Find where the given text appears and provide that cell's center as [x, y] coordinate. 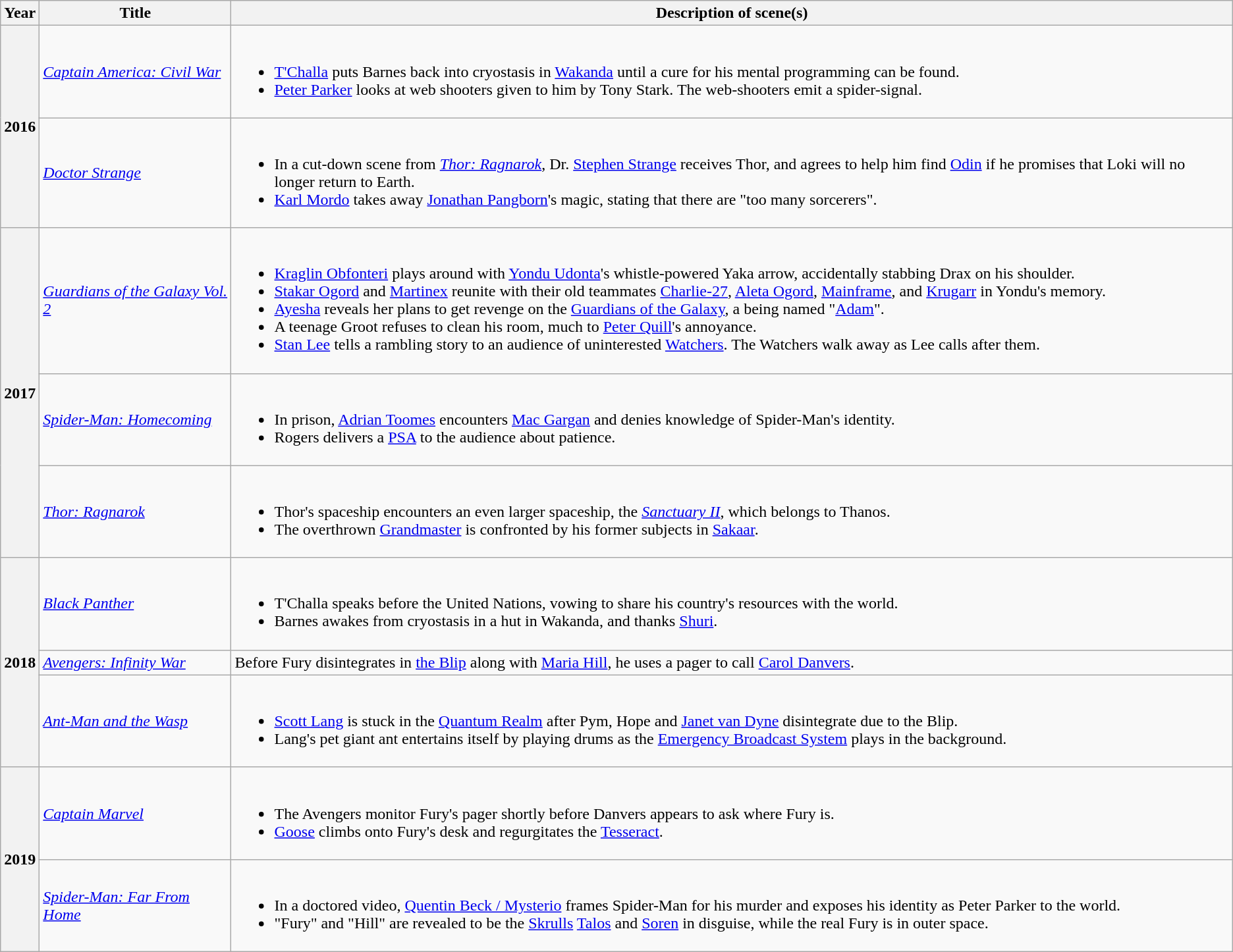
The Avengers monitor Fury's pager shortly before Danvers appears to ask where Fury is.Goose climbs onto Fury's desk and regurgitates the Tesseract. [732, 813]
Black Panther [136, 604]
2017 [20, 392]
Captain America: Civil War [136, 72]
Avengers: Infinity War [136, 662]
Captain Marvel [136, 813]
Thor: Ragnarok [136, 512]
Spider-Man: Homecoming [136, 419]
2016 [20, 126]
Year [20, 13]
2018 [20, 662]
Doctor Strange [136, 172]
Spider-Man: Far From Home [136, 905]
In prison, Adrian Toomes encounters Mac Gargan and denies knowledge of Spider-Man's identity.Rogers delivers a PSA to the audience about patience. [732, 419]
2019 [20, 859]
Title [136, 13]
Before Fury disintegrates in the Blip along with Maria Hill, he uses a pager to call Carol Danvers. [732, 662]
Guardians of the Galaxy Vol. 2 [136, 300]
Description of scene(s) [732, 13]
Ant-Man and the Wasp [136, 721]
